Return the (X, Y) coordinate for the center point of the cell that contains the specified text.  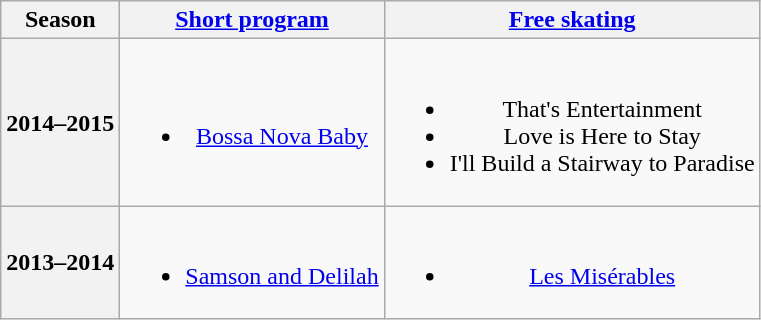
2014–2015 (60, 122)
Free skating (572, 20)
2013–2014 (60, 262)
Season (60, 20)
Bossa Nova Baby (252, 122)
That's EntertainmentLove is Here to StayI'll Build a Stairway to Paradise (572, 122)
Les Misérables (572, 262)
Short program (252, 20)
Samson and Delilah (252, 262)
